Capture the cell that displays the provided text and extract its [x, y] central coordinate. 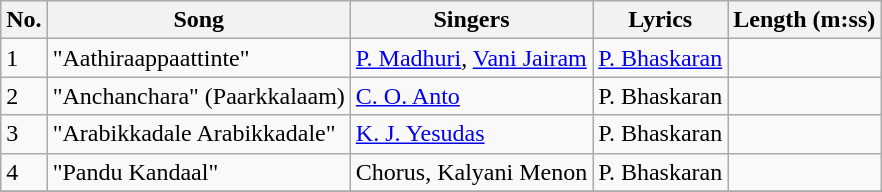
"Anchanchara" (Paarkkalaam) [198, 96]
"Arabikkadale Arabikkadale" [198, 134]
Song [198, 20]
"Aathiraappaattinte" [198, 58]
No. [24, 20]
Lyrics [660, 20]
Singers [471, 20]
P. Madhuri, Vani Jairam [471, 58]
1 [24, 58]
Chorus, Kalyani Menon [471, 172]
"Pandu Kandaal" [198, 172]
2 [24, 96]
Length (m:ss) [804, 20]
4 [24, 172]
3 [24, 134]
C. O. Anto [471, 96]
K. J. Yesudas [471, 134]
